From the cell containing the given text, extract its center point as [x, y] coordinate. 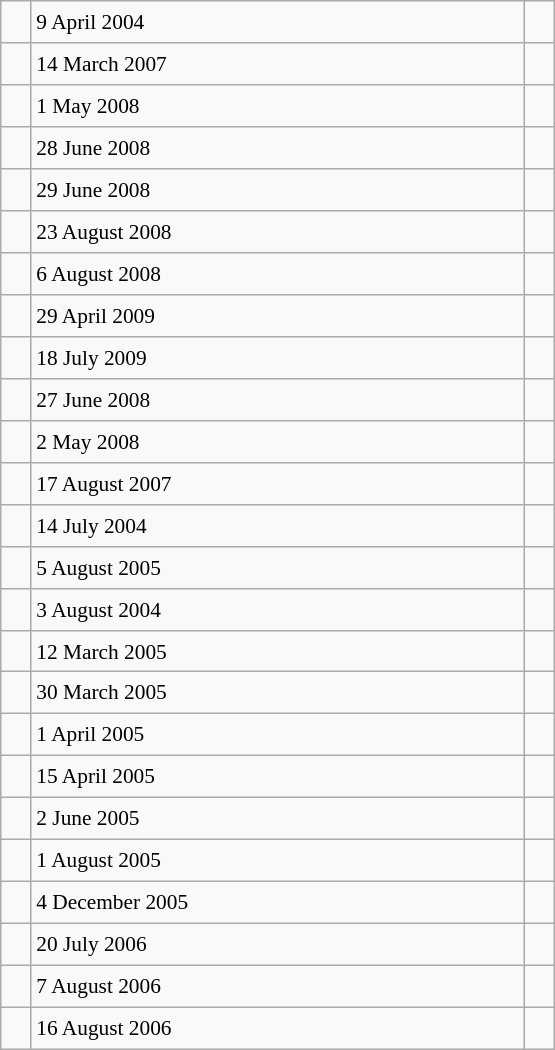
9 April 2004 [278, 22]
15 April 2005 [278, 777]
20 July 2006 [278, 945]
4 December 2005 [278, 903]
1 August 2005 [278, 861]
29 June 2008 [278, 190]
2 May 2008 [278, 441]
3 August 2004 [278, 609]
14 March 2007 [278, 64]
1 April 2005 [278, 735]
7 August 2006 [278, 986]
27 June 2008 [278, 399]
2 June 2005 [278, 819]
6 August 2008 [278, 274]
17 August 2007 [278, 483]
23 August 2008 [278, 232]
30 March 2005 [278, 693]
5 August 2005 [278, 567]
12 March 2005 [278, 651]
29 April 2009 [278, 316]
1 May 2008 [278, 106]
16 August 2006 [278, 1028]
18 July 2009 [278, 358]
14 July 2004 [278, 525]
28 June 2008 [278, 148]
